Search for the cell housing the specified text and yield its (X, Y) center coordinate. 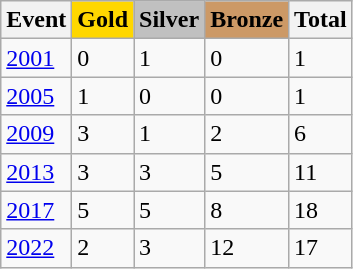
Event (36, 20)
18 (321, 210)
17 (321, 248)
2005 (36, 96)
Total (321, 20)
2017 (36, 210)
11 (321, 172)
12 (247, 248)
2001 (36, 58)
Bronze (247, 20)
2013 (36, 172)
2022 (36, 248)
2009 (36, 134)
Gold (103, 20)
6 (321, 134)
8 (247, 210)
Silver (170, 20)
